Identify which cell holds the provided text, then report its (x, y) central coordinate. 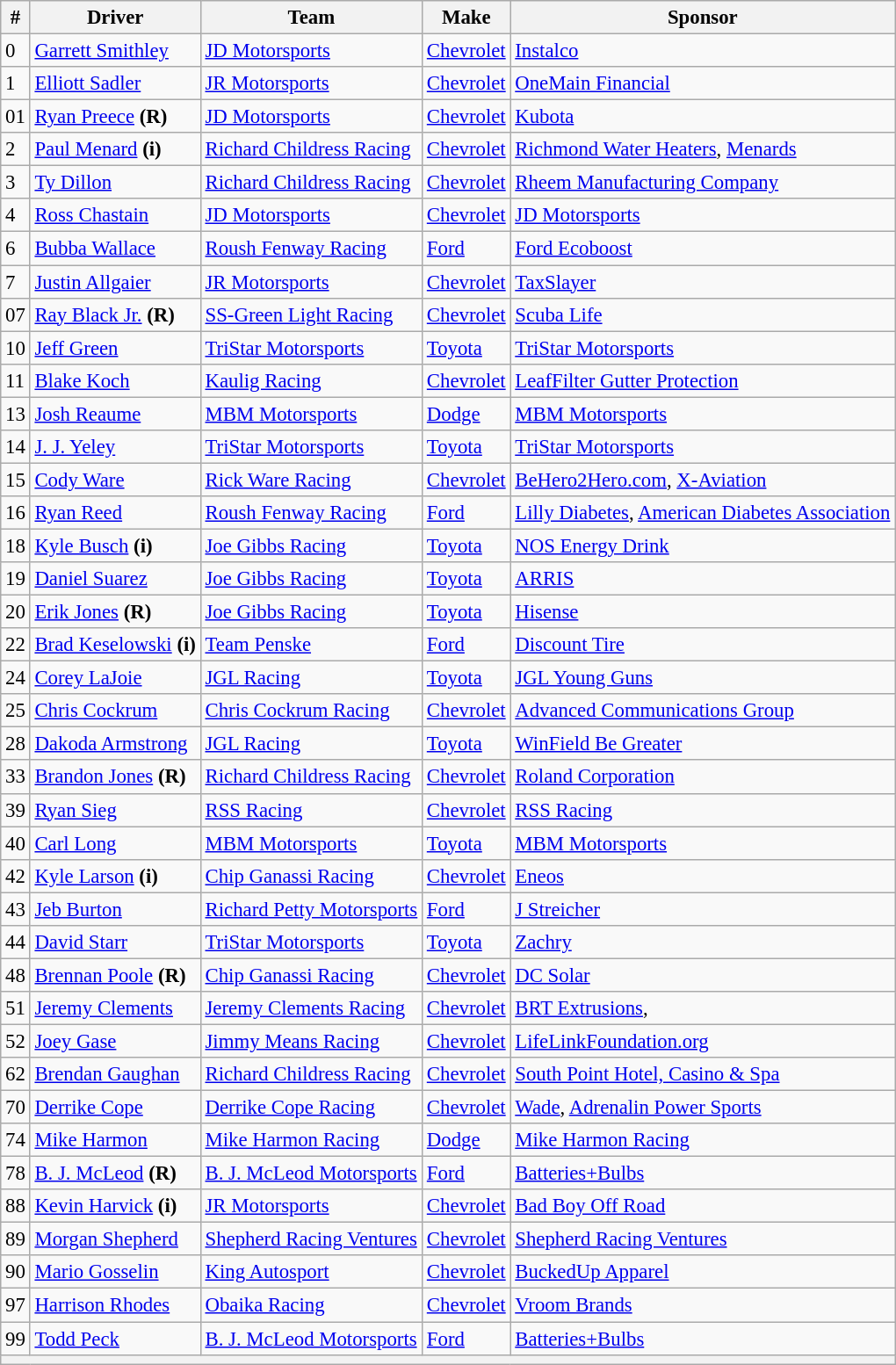
89 (16, 1239)
2 (16, 149)
Paul Menard (i) (115, 149)
King Autosport (311, 1273)
Rick Ware Racing (311, 480)
Bad Boy Off Road (703, 1206)
Bubba Wallace (115, 249)
Ford Ecoboost (703, 249)
Kevin Harvick (i) (115, 1206)
Jimmy Means Racing (311, 1041)
48 (16, 975)
LeafFilter Gutter Protection (703, 380)
Ross Chastain (115, 215)
1 (16, 83)
Instalco (703, 51)
Mario Gosselin (115, 1273)
TaxSlayer (703, 282)
Zachry (703, 942)
33 (16, 777)
Dakoda Armstrong (115, 744)
Todd Peck (115, 1339)
25 (16, 711)
Derrike Cope (115, 1108)
3 (16, 183)
Morgan Shepherd (115, 1239)
Ryan Preece (R) (115, 117)
14 (16, 447)
Ryan Reed (115, 513)
Josh Reaume (115, 414)
39 (16, 810)
43 (16, 909)
Rheem Manufacturing Company (703, 183)
Blake Koch (115, 380)
Team (311, 18)
Jeremy Clements (115, 1008)
BRT Extrusions, (703, 1008)
Ryan Sieg (115, 810)
Jeff Green (115, 348)
90 (16, 1273)
99 (16, 1339)
Roland Corporation (703, 777)
Daniel Suarez (115, 579)
Make (466, 18)
Ray Black Jr. (R) (115, 314)
Brad Keselowski (i) (115, 645)
Richard Petty Motorsports (311, 909)
David Starr (115, 942)
51 (16, 1008)
88 (16, 1206)
South Point Hotel, Casino & Spa (703, 1074)
42 (16, 876)
# (16, 18)
BuckedUp Apparel (703, 1273)
Hisense (703, 612)
Chris Cockrum Racing (311, 711)
6 (16, 249)
J Streicher (703, 909)
Kubota (703, 117)
4 (16, 215)
Wade, Adrenalin Power Sports (703, 1108)
10 (16, 348)
Carl Long (115, 843)
Vroom Brands (703, 1305)
Ty Dillon (115, 183)
SS-Green Light Racing (311, 314)
22 (16, 645)
74 (16, 1140)
Jeb Burton (115, 909)
Brandon Jones (R) (115, 777)
18 (16, 545)
Brennan Poole (R) (115, 975)
Chris Cockrum (115, 711)
Driver (115, 18)
Eneos (703, 876)
Derrike Cope Racing (311, 1108)
Richmond Water Heaters, Menards (703, 149)
52 (16, 1041)
ARRIS (703, 579)
01 (16, 117)
Erik Jones (R) (115, 612)
16 (16, 513)
07 (16, 314)
Corey LaJoie (115, 678)
Garrett Smithley (115, 51)
Kaulig Racing (311, 380)
Kyle Larson (i) (115, 876)
24 (16, 678)
97 (16, 1305)
40 (16, 843)
Jeremy Clements Racing (311, 1008)
Harrison Rhodes (115, 1305)
B. J. McLeod (R) (115, 1174)
28 (16, 744)
Brendan Gaughan (115, 1074)
Kyle Busch (i) (115, 545)
0 (16, 51)
15 (16, 480)
20 (16, 612)
Team Penske (311, 645)
Advanced Communications Group (703, 711)
WinField Be Greater (703, 744)
Obaika Racing (311, 1305)
Justin Allgaier (115, 282)
BeHero2Hero.com, X-Aviation (703, 480)
62 (16, 1074)
19 (16, 579)
7 (16, 282)
Scuba Life (703, 314)
70 (16, 1108)
OneMain Financial (703, 83)
Lilly Diabetes, American Diabetes Association (703, 513)
LifeLinkFoundation.org (703, 1041)
11 (16, 380)
JGL Young Guns (703, 678)
Joey Gase (115, 1041)
J. J. Yeley (115, 447)
Mike Harmon (115, 1140)
Cody Ware (115, 480)
NOS Energy Drink (703, 545)
Discount Tire (703, 645)
DC Solar (703, 975)
Sponsor (703, 18)
Elliott Sadler (115, 83)
44 (16, 942)
13 (16, 414)
78 (16, 1174)
